Pinpoint the cell where the given text exists, returning its [x, y] midpoint coordinate. 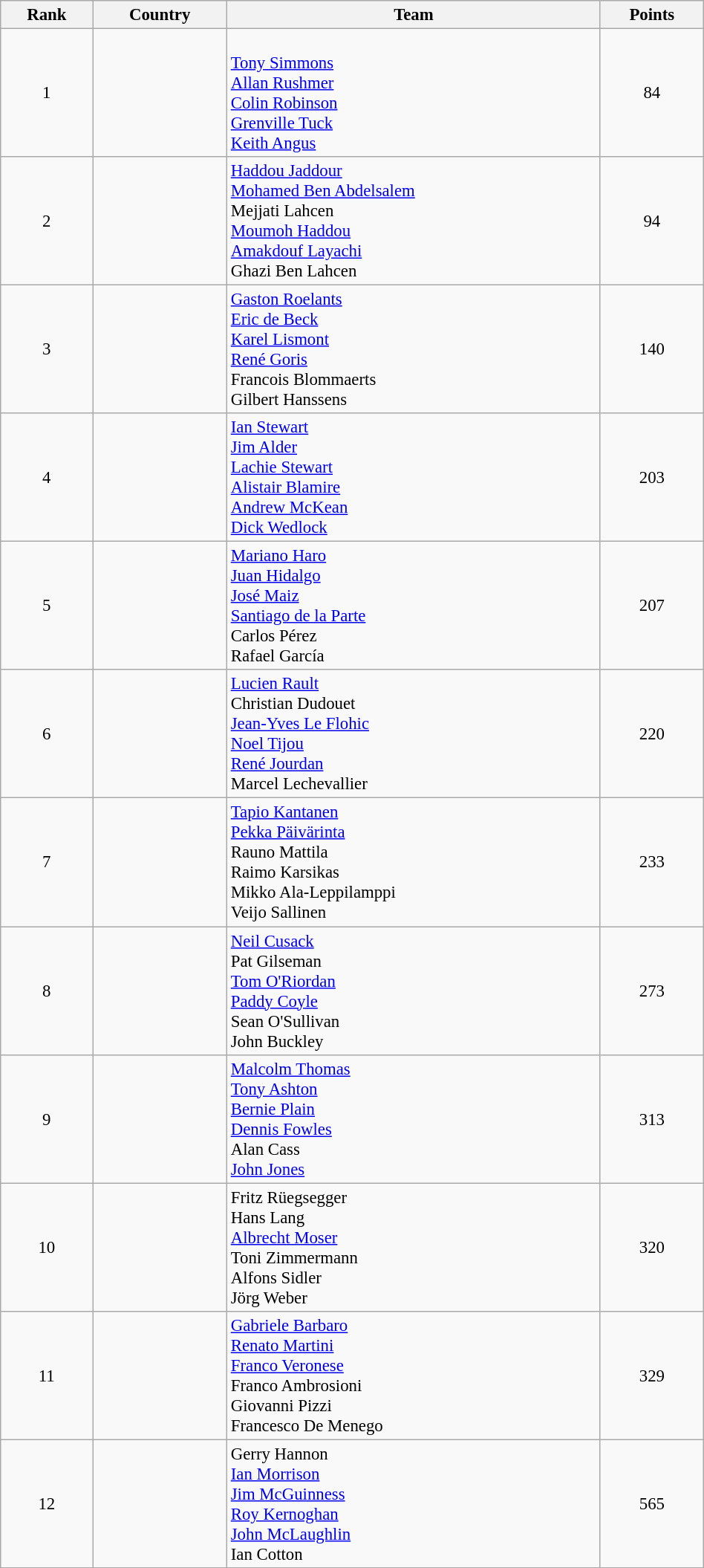
1 [47, 94]
Mariano HaroJuan HidalgoJosé MaizSantiago de la ParteCarlos PérezRafael García [413, 606]
203 [652, 477]
Neil CusackPat GilsemanTom O'RiordanPaddy CoyleSean O'SullivanJohn Buckley [413, 991]
94 [652, 221]
313 [652, 1119]
9 [47, 1119]
233 [652, 862]
Lucien RaultChristian DudouetJean-Yves Le FlohicNoel TijouRené JourdanMarcel Lechevallier [413, 734]
12 [47, 1504]
Haddou JaddourMohamed Ben AbdelsalemMejjati LahcenMoumoh HaddouAmakdouf LayachiGhazi Ben Lahcen [413, 221]
Team [413, 15]
7 [47, 862]
140 [652, 349]
3 [47, 349]
11 [47, 1375]
207 [652, 606]
273 [652, 991]
5 [47, 606]
2 [47, 221]
Tony SimmonsAllan RushmerColin RobinsonGrenville TuckKeith Angus [413, 94]
220 [652, 734]
329 [652, 1375]
6 [47, 734]
565 [652, 1504]
Gabriele BarbaroRenato MartiniFranco VeroneseFranco AmbrosioniGiovanni PizziFrancesco De Menego [413, 1375]
8 [47, 991]
10 [47, 1247]
Gerry HannonIan MorrisonJim McGuinnessRoy KernoghanJohn McLaughlinIan Cotton [413, 1504]
Tapio KantanenPekka PäivärintaRauno MattilaRaimo KarsikasMikko Ala-LeppilamppiVeijo Sallinen [413, 862]
Ian StewartJim AlderLachie StewartAlistair BlamireAndrew McKeanDick Wedlock [413, 477]
Points [652, 15]
Fritz RüegseggerHans LangAlbrecht MoserToni ZimmermannAlfons SidlerJörg Weber [413, 1247]
Country [160, 15]
Rank [47, 15]
320 [652, 1247]
Gaston RoelantsEric de BeckKarel LismontRené GorisFrancois BlommaertsGilbert Hanssens [413, 349]
Malcolm ThomasTony AshtonBernie PlainDennis FowlesAlan CassJohn Jones [413, 1119]
4 [47, 477]
84 [652, 94]
